Return the [X, Y] coordinate for the center point of the cell that contains the specified text.  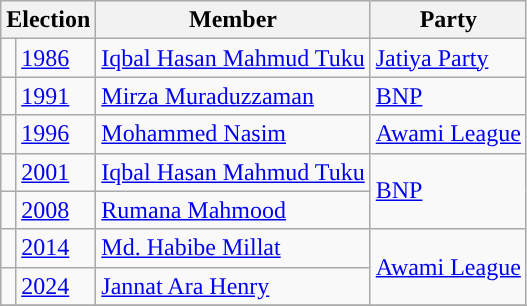
Party [448, 20]
2001 [56, 172]
Jannat Ara Henry [233, 286]
Md. Habibe Millat [233, 248]
1986 [56, 58]
Mohammed Nasim [233, 134]
Member [233, 20]
1996 [56, 134]
Jatiya Party [448, 58]
Election [48, 20]
2014 [56, 248]
Mirza Muraduzzaman [233, 96]
2008 [56, 210]
Rumana Mahmood [233, 210]
1991 [56, 96]
2024 [56, 286]
